Search for the cell housing the specified text and yield its (x, y) center coordinate. 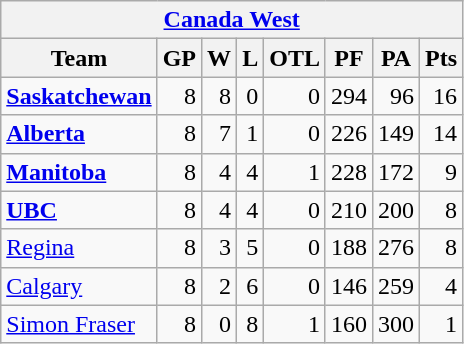
Canada West (232, 20)
14 (442, 134)
L (250, 58)
Pts (442, 58)
Saskatchewan (79, 96)
16 (442, 96)
6 (250, 286)
OTL (295, 58)
5 (250, 248)
96 (396, 96)
Calgary (79, 286)
149 (396, 134)
226 (348, 134)
228 (348, 172)
Alberta (79, 134)
W (220, 58)
259 (396, 286)
Manitoba (79, 172)
294 (348, 96)
210 (348, 210)
160 (348, 324)
172 (396, 172)
3 (220, 248)
Simon Fraser (79, 324)
300 (396, 324)
PF (348, 58)
PA (396, 58)
Team (79, 58)
Regina (79, 248)
146 (348, 286)
276 (396, 248)
188 (348, 248)
2 (220, 286)
200 (396, 210)
GP (179, 58)
9 (442, 172)
UBC (79, 210)
7 (220, 134)
